Identify which cell holds the provided text, then report its [x, y] central coordinate. 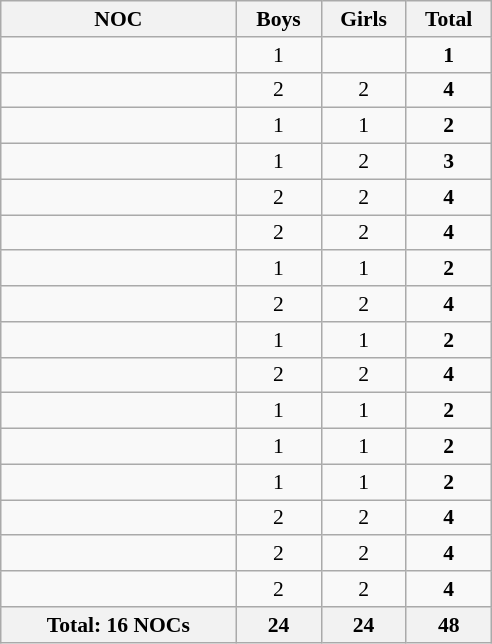
Total [448, 19]
Boys [278, 19]
Total: 16 NOCs [118, 625]
Girls [364, 19]
3 [448, 162]
48 [448, 625]
NOC [118, 19]
